Search for the cell housing the specified text and yield its (x, y) center coordinate. 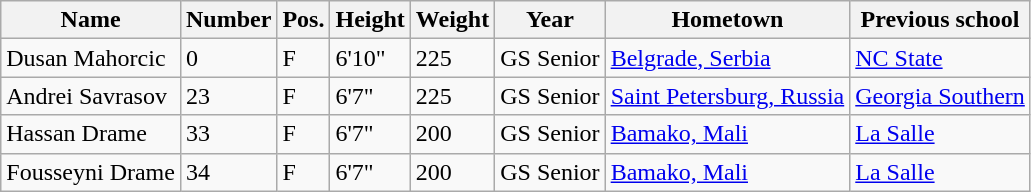
Number (228, 20)
Belgrade, Serbia (728, 58)
Year (550, 20)
Andrei Savrasov (91, 96)
Height (370, 20)
Fousseyni Drame (91, 172)
Hometown (728, 20)
Dusan Mahorcic (91, 58)
Hassan Drame (91, 134)
6'10" (370, 58)
33 (228, 134)
Weight (452, 20)
23 (228, 96)
0 (228, 58)
NC State (940, 58)
34 (228, 172)
Pos. (304, 20)
Georgia Southern (940, 96)
Name (91, 20)
Saint Petersburg, Russia (728, 96)
Previous school (940, 20)
